Locate the cell with the specified text and output its (x, y) center coordinate. 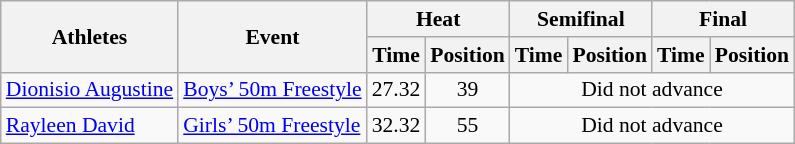
Boys’ 50m Freestyle (272, 90)
55 (467, 126)
Girls’ 50m Freestyle (272, 126)
Semifinal (581, 19)
Rayleen David (90, 126)
Athletes (90, 36)
27.32 (396, 90)
Final (723, 19)
Heat (438, 19)
Event (272, 36)
39 (467, 90)
Dionisio Augustine (90, 90)
32.32 (396, 126)
